Scan for the cell matching the given text and deliver its [x, y] coordinate at center. 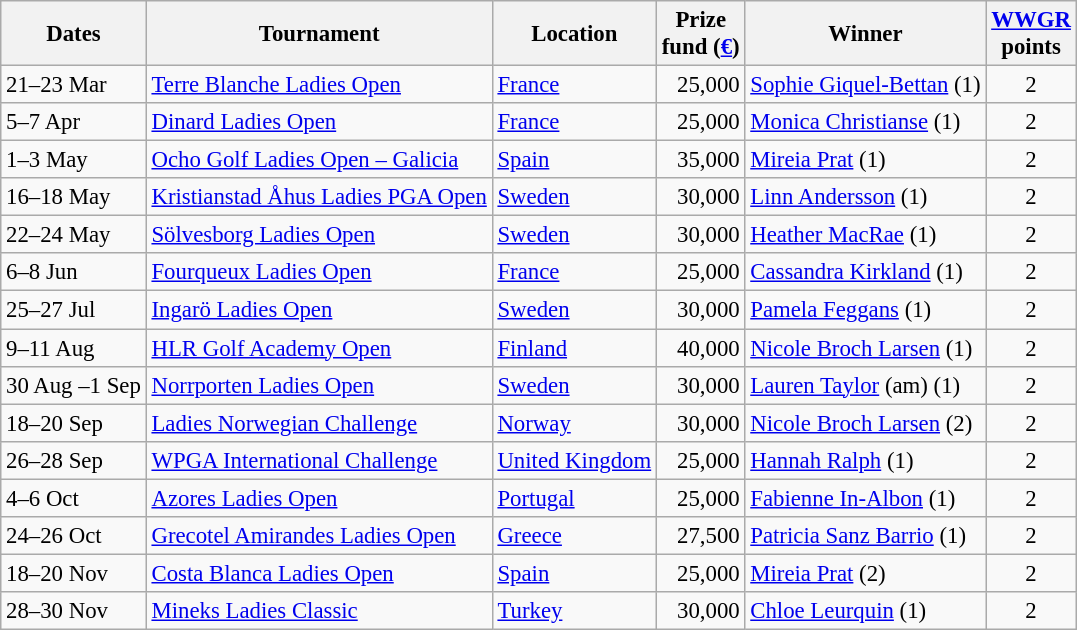
Cassandra Kirkland (1) [866, 273]
WWGRpoints [1031, 34]
Finland [574, 348]
28–30 Nov [74, 611]
Ladies Norwegian Challenge [319, 423]
Portugal [574, 498]
21–23 Mar [74, 85]
30 Aug –1 Sep [74, 385]
Mireia Prat (2) [866, 573]
9–11 Aug [74, 348]
Grecotel Amirandes Ladies Open [319, 536]
26–28 Sep [74, 460]
Fourqueux Ladies Open [319, 273]
United Kingdom [574, 460]
40,000 [700, 348]
Prizefund (€) [700, 34]
Chloe Leurquin (1) [866, 611]
18–20 Sep [74, 423]
4–6 Oct [74, 498]
Location [574, 34]
Pamela Feggans (1) [866, 310]
Norway [574, 423]
25–27 Jul [74, 310]
Dinard Ladies Open [319, 122]
24–26 Oct [74, 536]
Mineks Ladies Classic [319, 611]
Ocho Golf Ladies Open – Galicia [319, 160]
Hannah Ralph (1) [866, 460]
Tournament [319, 34]
Dates [74, 34]
Kristianstad Åhus Ladies PGA Open [319, 197]
HLR Golf Academy Open [319, 348]
Ingarö Ladies Open [319, 310]
Linn Andersson (1) [866, 197]
Monica Christianse (1) [866, 122]
5–7 Apr [74, 122]
Heather MacRae (1) [866, 235]
22–24 May [74, 235]
Fabienne In-Albon (1) [866, 498]
Norrporten Ladies Open [319, 385]
Sophie Giquel-Bettan (1) [866, 85]
27,500 [700, 536]
Costa Blanca Ladies Open [319, 573]
Greece [574, 536]
WPGA International Challenge [319, 460]
Terre Blanche Ladies Open [319, 85]
Nicole Broch Larsen (1) [866, 348]
Mireia Prat (1) [866, 160]
Lauren Taylor (am) (1) [866, 385]
Nicole Broch Larsen (2) [866, 423]
Sölvesborg Ladies Open [319, 235]
Turkey [574, 611]
Azores Ladies Open [319, 498]
35,000 [700, 160]
6–8 Jun [74, 273]
Patricia Sanz Barrio (1) [866, 536]
1–3 May [74, 160]
16–18 May [74, 197]
Winner [866, 34]
18–20 Nov [74, 573]
